Detect which cell encompasses the target text, then output its [X, Y] center coordinate. 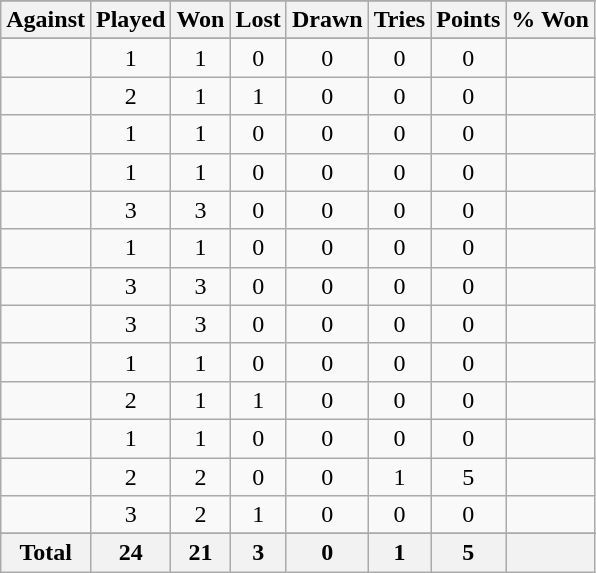
21 [200, 553]
Tries [400, 20]
Won [200, 20]
Lost [258, 20]
Total [46, 553]
24 [130, 553]
Drawn [327, 20]
% Won [550, 20]
Played [130, 20]
Against [46, 20]
Points [468, 20]
